Capture the cell that displays the provided text and extract its [x, y] central coordinate. 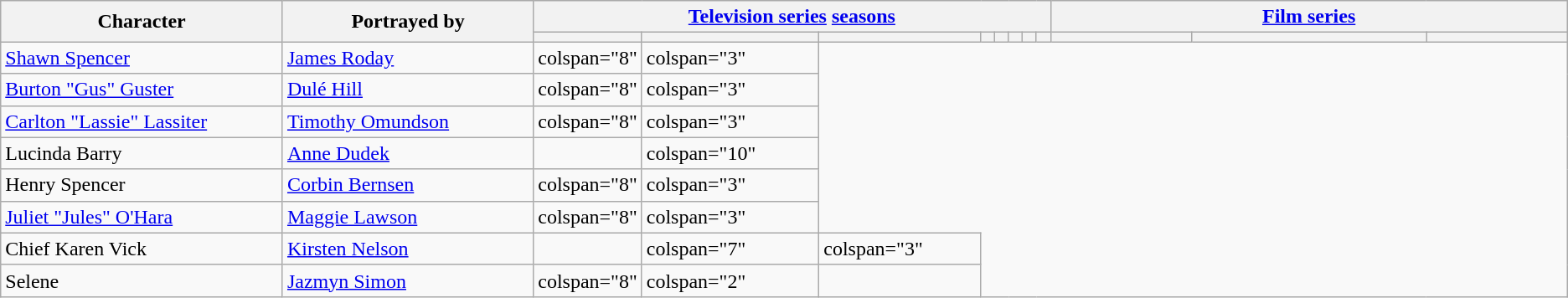
James Roday [407, 58]
Henry Spencer [142, 185]
Lucinda Barry [142, 153]
Portrayed by [407, 22]
Selene [142, 280]
Anne Dudek [407, 153]
Shawn Spencer [142, 58]
colspan="2" [730, 280]
colspan="7" [730, 249]
Timothy Omundson [407, 121]
Juliet "Jules" O'Hara [142, 217]
Jazmyn Simon [407, 280]
Carlton "Lassie" Lassiter [142, 121]
Chief Karen Vick [142, 249]
Kirsten Nelson [407, 249]
Dulé Hill [407, 90]
Burton "Gus" Guster [142, 90]
Character [142, 22]
Film series [1308, 17]
Television series seasons [792, 17]
Maggie Lawson [407, 217]
colspan="10" [730, 153]
Corbin Bernsen [407, 185]
